Scan for the cell matching the given text and deliver its (X, Y) coordinate at center. 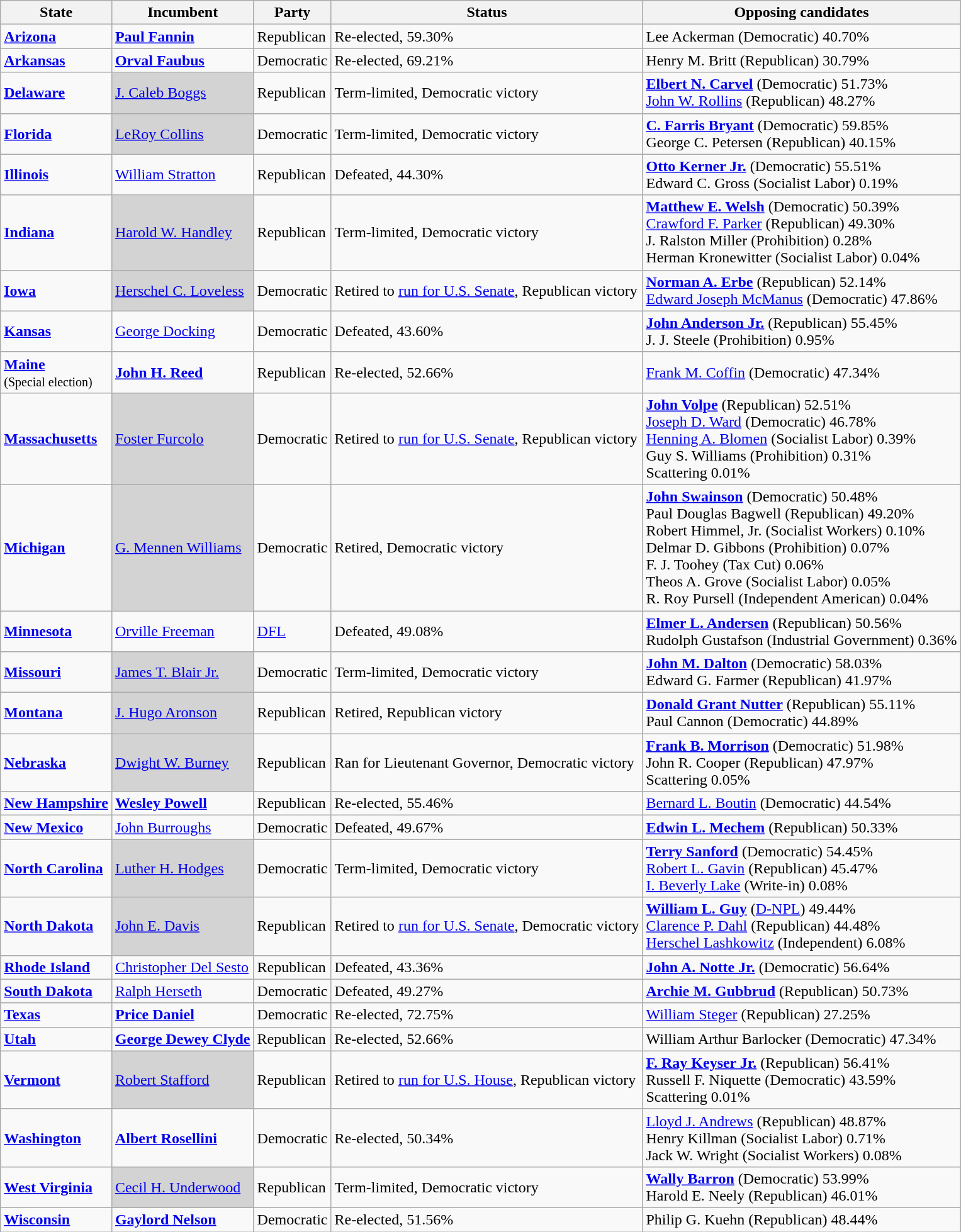
Elbert N. Carvel (Democratic) 51.73%John W. Rollins (Republican) 48.27% (802, 93)
J. Hugo Aronson (183, 714)
Defeated, 44.30% (487, 175)
Bernard L. Boutin (Democratic) 44.54% (802, 804)
Orville Freeman (183, 630)
Ralph Herseth (183, 991)
State (57, 13)
Incumbent (183, 13)
John A. Notte Jr. (Democratic) 56.64% (802, 967)
F. Ray Keyser Jr. (Republican) 56.41%Russell F. Niquette (Democratic) 43.59%Scattering 0.01% (802, 1080)
Re-elected, 50.34% (487, 1138)
Lee Ackerman (Democratic) 40.70% (802, 36)
Retired, Democratic victory (487, 547)
Arkansas (57, 60)
John Burroughs (183, 827)
Philip G. Kuehn (Republican) 48.44% (802, 1219)
West Virginia (57, 1187)
James T. Blair Jr. (183, 672)
Texas (57, 1015)
Archie M. Gubbrud (Republican) 50.73% (802, 991)
Frank B. Morrison (Democratic) 51.98%John R. Cooper (Republican) 47.97%Scattering 0.05% (802, 763)
Iowa (57, 291)
Delaware (57, 93)
DFL (292, 630)
Defeated, 49.67% (487, 827)
Edwin L. Mechem (Republican) 50.33% (802, 827)
John M. Dalton (Democratic) 58.03%Edward G. Farmer (Republican) 41.97% (802, 672)
Retired to run for U.S. House, Republican victory (487, 1080)
Paul Fannin (183, 36)
Re-elected, 55.46% (487, 804)
Maine(Special election) (57, 372)
New Mexico (57, 827)
John Anderson Jr. (Republican) 55.45%J. J. Steele (Prohibition) 0.95% (802, 331)
Arizona (57, 36)
Frank M. Coffin (Democratic) 47.34% (802, 372)
G. Mennen Williams (183, 547)
Indiana (57, 233)
William Stratton (183, 175)
Robert Stafford (183, 1080)
Florida (57, 133)
Harold W. Handley (183, 233)
Norman A. Erbe (Republican) 52.14%Edward Joseph McManus (Democratic) 47.86% (802, 291)
Party (292, 13)
North Dakota (57, 926)
Status (487, 13)
Re-elected, 59.30% (487, 36)
Otto Kerner Jr. (Democratic) 55.51%Edward C. Gross (Socialist Labor) 0.19% (802, 175)
Henry M. Britt (Republican) 30.79% (802, 60)
John E. Davis (183, 926)
Terry Sanford (Democratic) 54.45%Robert L. Gavin (Republican) 45.47%I. Beverly Lake (Write-in) 0.08% (802, 868)
Price Daniel (183, 1015)
Illinois (57, 175)
John H. Reed (183, 372)
Minnesota (57, 630)
Defeated, 49.08% (487, 630)
Wally Barron (Democratic) 53.99%Harold E. Neely (Republican) 46.01% (802, 1187)
Foster Furcolo (183, 439)
Herschel C. Loveless (183, 291)
Rhode Island (57, 967)
Kansas (57, 331)
Dwight W. Burney (183, 763)
Opposing candidates (802, 13)
Re-elected, 72.75% (487, 1015)
Lloyd J. Andrews (Republican) 48.87%Henry Killman (Socialist Labor) 0.71%Jack W. Wright (Socialist Workers) 0.08% (802, 1138)
J. Caleb Boggs (183, 93)
Orval Faubus (183, 60)
Albert Rosellini (183, 1138)
North Carolina (57, 868)
Nebraska (57, 763)
LeRoy Collins (183, 133)
Retired, Republican victory (487, 714)
Defeated, 43.36% (487, 967)
Missouri (57, 672)
Gaylord Nelson (183, 1219)
William L. Guy (D-NPL) 49.44%Clarence P. Dahl (Republican) 44.48%Herschel Lashkowitz (Independent) 6.08% (802, 926)
Luther H. Hodges (183, 868)
George Dewey Clyde (183, 1039)
Cecil H. Underwood (183, 1187)
Defeated, 43.60% (487, 331)
Christopher Del Sesto (183, 967)
Wesley Powell (183, 804)
Montana (57, 714)
William Steger (Republican) 27.25% (802, 1015)
Utah (57, 1039)
Re-elected, 69.21% (487, 60)
Massachusetts (57, 439)
South Dakota (57, 991)
Defeated, 49.27% (487, 991)
Elmer L. Andersen (Republican) 50.56%Rudolph Gustafson (Industrial Government) 0.36% (802, 630)
C. Farris Bryant (Democratic) 59.85%George C. Petersen (Republican) 40.15% (802, 133)
Vermont (57, 1080)
Donald Grant Nutter (Republican) 55.11%Paul Cannon (Democratic) 44.89% (802, 714)
George Docking (183, 331)
Michigan (57, 547)
New Hampshire (57, 804)
Wisconsin (57, 1219)
Re-elected, 51.56% (487, 1219)
Retired to run for U.S. Senate, Democratic victory (487, 926)
William Arthur Barlocker (Democratic) 47.34% (802, 1039)
Washington (57, 1138)
Ran for Lieutenant Governor, Democratic victory (487, 763)
